For the text-containing cell, return its midpoint in (x, y) coordinate format. 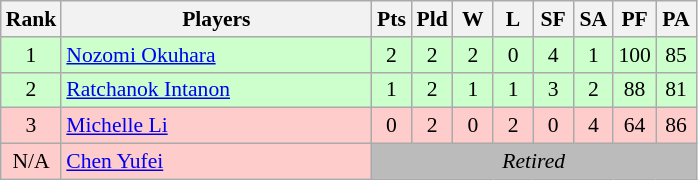
Nozomi Okuhara (216, 55)
SA (593, 19)
Pts (391, 19)
Players (216, 19)
88 (634, 90)
W (473, 19)
Retired (534, 162)
L (513, 19)
Ratchanok Intanon (216, 90)
SF (553, 19)
64 (634, 126)
Michelle Li (216, 126)
85 (676, 55)
86 (676, 126)
Rank (32, 19)
Chen Yufei (216, 162)
Pld (432, 19)
100 (634, 55)
PF (634, 19)
81 (676, 90)
N/A (32, 162)
PA (676, 19)
